Extract the (x, y) coordinate from the center of the cell holding the provided text.  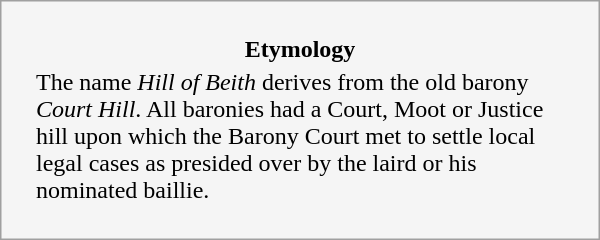
Etymology (300, 49)
